Search for the cell housing the specified text and yield its [x, y] center coordinate. 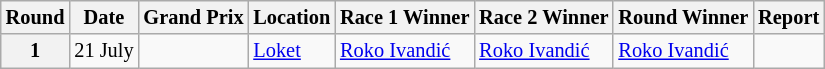
Round [36, 17]
Loket [292, 51]
Grand Prix [193, 17]
21 July [104, 51]
Race 2 Winner [544, 17]
1 [36, 51]
Round Winner [683, 17]
Race 1 Winner [404, 17]
Location [292, 17]
Report [788, 17]
Date [104, 17]
